Scan for the cell matching the given text and deliver its [x, y] coordinate at center. 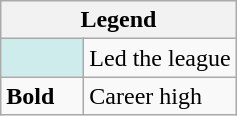
Led the league [160, 58]
Legend [118, 20]
Bold [42, 96]
Career high [160, 96]
